Determine the (X, Y) coordinate at the center of the cell enclosing the given text.  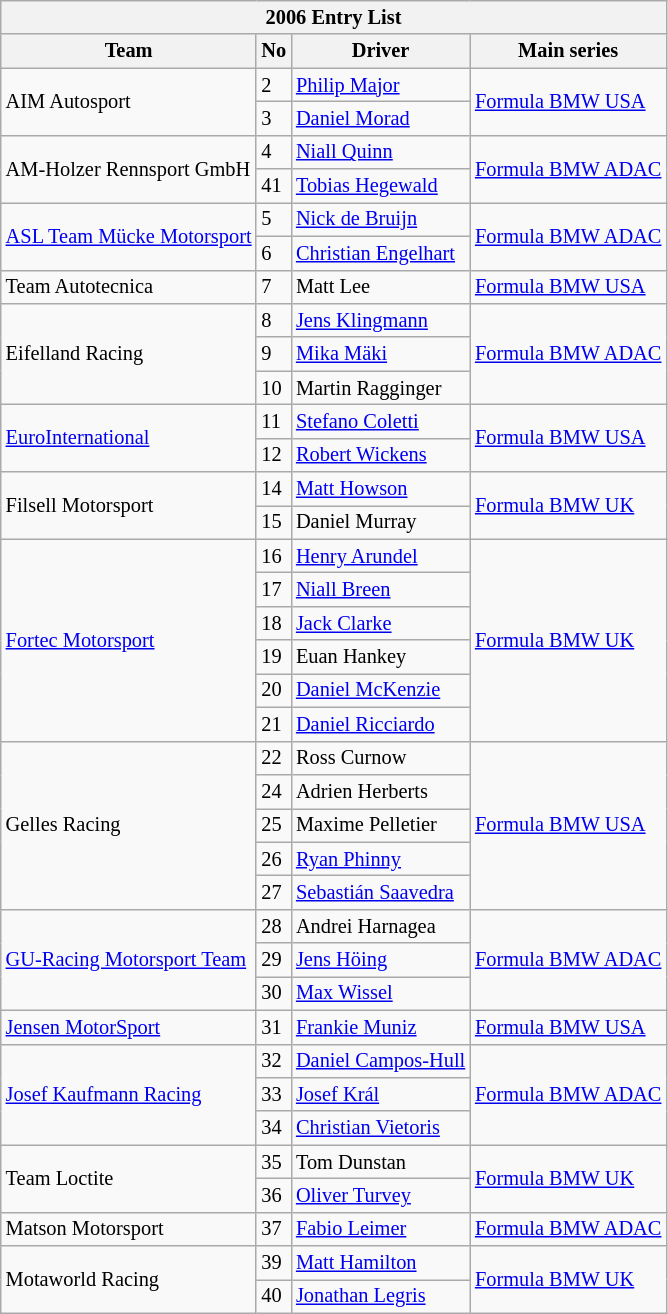
5 (274, 219)
2006 Entry List (334, 17)
Matson Motorsport (129, 1229)
35 (274, 1162)
12 (274, 455)
6 (274, 253)
Matt Lee (380, 287)
Jack Clarke (380, 623)
22 (274, 758)
Christian Vietoris (380, 1128)
Mika Mäki (380, 354)
36 (274, 1195)
32 (274, 1061)
Jens Klingmann (380, 320)
Ryan Phinny (380, 859)
Matt Hamilton (380, 1263)
Tom Dunstan (380, 1162)
GU-Racing Motorsport Team (129, 960)
Jens Höing (380, 960)
Gelles Racing (129, 825)
33 (274, 1094)
Ross Curnow (380, 758)
Main series (568, 51)
25 (274, 825)
ASL Team Mücke Motorsport (129, 236)
Josef Král (380, 1094)
Sebastián Saavedra (380, 892)
Euan Hankey (380, 657)
Fabio Leimer (380, 1229)
3 (274, 118)
Fortec Motorsport (129, 640)
Oliver Turvey (380, 1195)
29 (274, 960)
Niall Breen (380, 589)
26 (274, 859)
Christian Engelhart (380, 253)
Frankie Muniz (380, 1027)
10 (274, 388)
Team Autotecnica (129, 287)
18 (274, 623)
No (274, 51)
Tobias Hegewald (380, 186)
Josef Kaufmann Racing (129, 1094)
Daniel McKenzie (380, 690)
Driver (380, 51)
AIM Autosport (129, 102)
8 (274, 320)
17 (274, 589)
Jonathan Legris (380, 1296)
21 (274, 724)
Philip Major (380, 85)
Henry Arundel (380, 556)
Daniel Morad (380, 118)
Andrei Harnagea (380, 926)
37 (274, 1229)
Adrien Herberts (380, 791)
24 (274, 791)
Eifelland Racing (129, 354)
Niall Quinn (380, 152)
Maxime Pelletier (380, 825)
Filsell Motorsport (129, 506)
19 (274, 657)
11 (274, 421)
Jensen MotorSport (129, 1027)
Nick de Bruijn (380, 219)
AM-Holzer Rennsport GmbH (129, 168)
7 (274, 287)
14 (274, 489)
16 (274, 556)
28 (274, 926)
20 (274, 690)
15 (274, 522)
Robert Wickens (380, 455)
9 (274, 354)
Matt Howson (380, 489)
Daniel Murray (380, 522)
Martin Ragginger (380, 388)
Daniel Ricciardo (380, 724)
Stefano Coletti (380, 421)
Team (129, 51)
34 (274, 1128)
40 (274, 1296)
2 (274, 85)
Daniel Campos-Hull (380, 1061)
Max Wissel (380, 993)
Team Loctite (129, 1178)
27 (274, 892)
41 (274, 186)
EuroInternational (129, 438)
Motaworld Racing (129, 1280)
39 (274, 1263)
4 (274, 152)
31 (274, 1027)
30 (274, 993)
